Output the [x, y] coordinate of the center of the cell containing the given text.  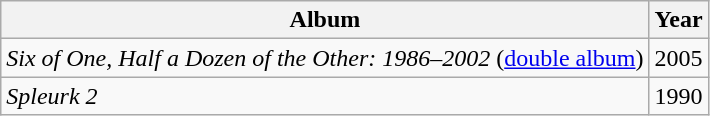
2005 [678, 58]
Year [678, 20]
Six of One, Half a Dozen of the Other: 1986–2002 (double album) [325, 58]
Spleurk 2 [325, 96]
1990 [678, 96]
Album [325, 20]
